Pinpoint the cell where the given text exists, returning its [X, Y] midpoint coordinate. 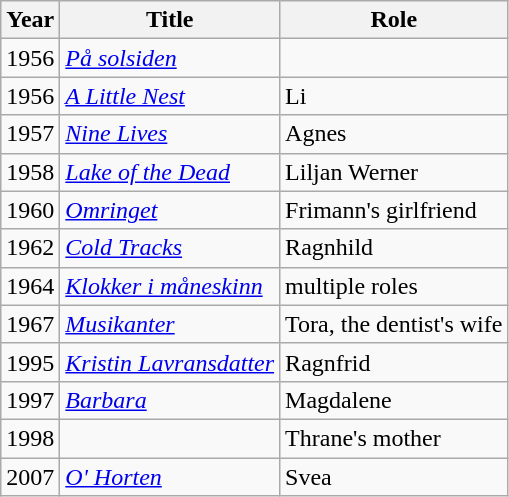
Kristin Lavransdatter [170, 362]
Agnes [394, 134]
2007 [30, 477]
Cold Tracks [170, 248]
Ragnfrid [394, 362]
Nine Lives [170, 134]
Thrane's mother [394, 438]
Li [394, 96]
A Little Nest [170, 96]
1997 [30, 400]
Tora, the dentist's wife [394, 324]
Omringet [170, 210]
multiple roles [394, 286]
Magdalene [394, 400]
Title [170, 20]
1995 [30, 362]
1998 [30, 438]
På solsiden [170, 58]
Liljan Werner [394, 172]
Svea [394, 477]
Ragnhild [394, 248]
O' Horten [170, 477]
1958 [30, 172]
1964 [30, 286]
Lake of the Dead [170, 172]
Klokker i måneskinn [170, 286]
Year [30, 20]
Role [394, 20]
Frimann's girlfriend [394, 210]
1962 [30, 248]
1967 [30, 324]
Barbara [170, 400]
Musikanter [170, 324]
1960 [30, 210]
1957 [30, 134]
